Detect which cell encompasses the target text, then output its (x, y) center coordinate. 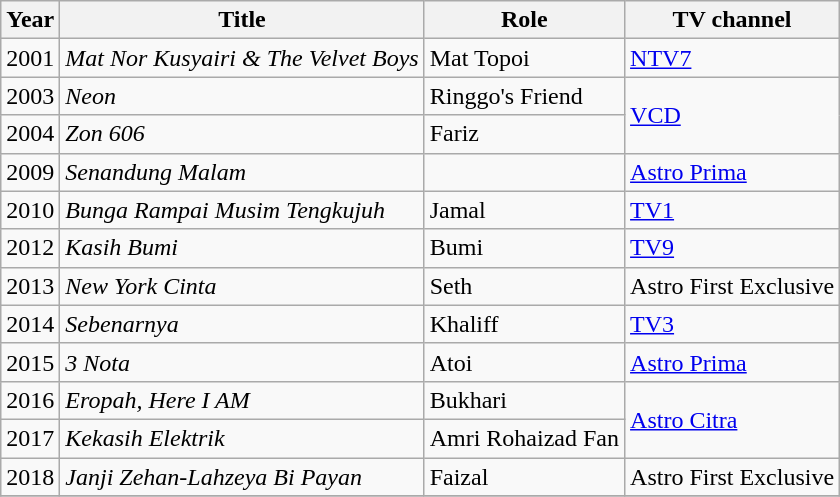
Bumi (524, 248)
Eropah, Here I AM (242, 400)
2003 (30, 96)
Janji Zehan-Lahzeya Bi Payan (242, 477)
Senandung Malam (242, 172)
NTV7 (732, 58)
Ringgo's Friend (524, 96)
2012 (30, 248)
TV1 (732, 210)
2004 (30, 134)
TV channel (732, 20)
2016 (30, 400)
Amri Rohaizad Fan (524, 438)
TV9 (732, 248)
2009 (30, 172)
Seth (524, 286)
2015 (30, 362)
Kekasih Elektrik (242, 438)
Faizal (524, 477)
Jamal (524, 210)
2017 (30, 438)
Fariz (524, 134)
2013 (30, 286)
VCD (732, 115)
3 Nota (242, 362)
Mat Nor Kusyairi & The Velvet Boys (242, 58)
2014 (30, 324)
Bunga Rampai Musim Tengkujuh (242, 210)
TV3 (732, 324)
Year (30, 20)
Astro Citra (732, 419)
Neon (242, 96)
Atoi (524, 362)
New York Cinta (242, 286)
Bukhari (524, 400)
2010 (30, 210)
Zon 606 (242, 134)
2018 (30, 477)
Kasih Bumi (242, 248)
Khaliff (524, 324)
Role (524, 20)
Mat Topoi (524, 58)
2001 (30, 58)
Title (242, 20)
Sebenarnya (242, 324)
